Output the (x, y) coordinate of the center of the cell containing the given text.  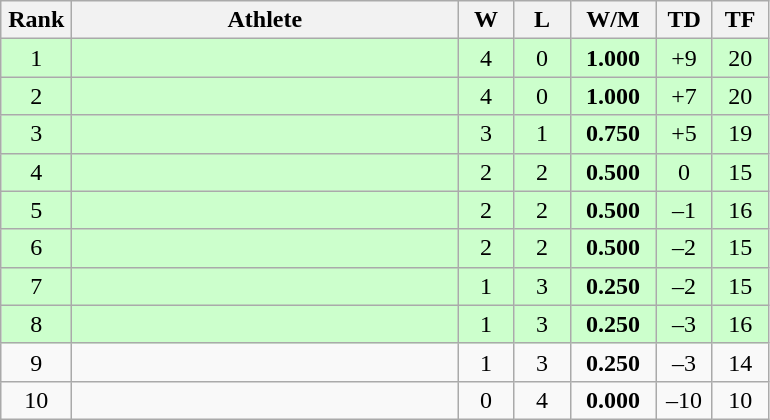
0.750 (613, 134)
19 (740, 134)
14 (740, 362)
–1 (684, 210)
9 (36, 362)
TD (684, 20)
TF (740, 20)
7 (36, 286)
L (542, 20)
Athlete (265, 20)
8 (36, 324)
W/M (613, 20)
5 (36, 210)
+5 (684, 134)
–10 (684, 400)
Rank (36, 20)
0.000 (613, 400)
+9 (684, 58)
+7 (684, 96)
W (486, 20)
6 (36, 248)
